Capture the cell that displays the provided text and extract its [x, y] central coordinate. 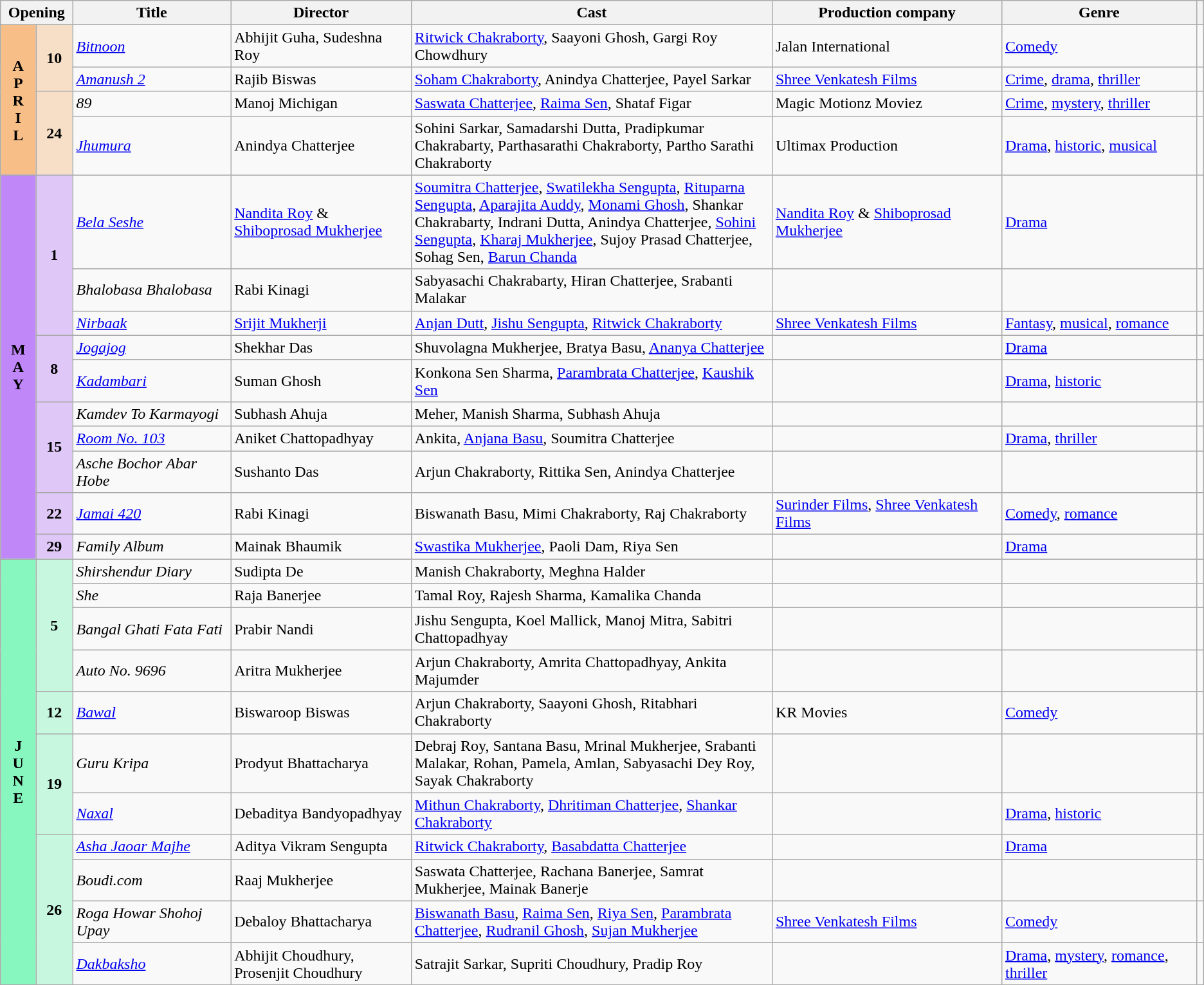
Magic Motionz Moviez [886, 104]
22 [54, 513]
Asha Jaoar Majhe [152, 847]
Srijit Mukherji [322, 323]
Crime, mystery, thriller [1099, 104]
Manoj Michigan [322, 104]
Sohini Sarkar, Samadarshi Dutta, Pradipkumar Chakrabarty, Parthasarathi Chakraborty, Partho Sarathi Chakraborty [592, 145]
She [152, 596]
Ritwick Chakraborty, Saayoni Ghosh, Gargi Roy Chowdhury [592, 46]
APRIL [18, 100]
Naxal [152, 813]
Arjun Chakraborty, Saayoni Ghosh, Ritabhari Chakraborty [592, 713]
Director [322, 13]
Soham Chakraborty, Anindya Chatterjee, Payel Sarkar [592, 79]
24 [54, 133]
Arjun Chakraborty, Amrita Chattopadhyay, Ankita Majumder [592, 670]
Genre [1099, 13]
Biswaroop Biswas [322, 713]
JUNE [18, 772]
Roga Howar Shohoj Upay [152, 921]
29 [54, 547]
Arjun Chakraborty, Rittika Sen, Anindya Chatterjee [592, 471]
Subhash Ahuja [322, 414]
Asche Bochor Abar Hobe [152, 471]
Tamal Roy, Rajesh Sharma, Kamalika Chanda [592, 596]
Ultimax Production [886, 145]
Meher, Manish Sharma, Subhash Ahuja [592, 414]
19 [54, 784]
1 [54, 255]
Saswata Chatterjee, Raima Sen, Shataf Figar [592, 104]
Biswanath Basu, Raima Sen, Riya Sen, Parambrata Chatterjee, Rudranil Ghosh, Sujan Mukherjee [592, 921]
Aritra Mukherjee [322, 670]
Comedy, romance [1099, 513]
89 [152, 104]
Drama, historic, musical [1099, 145]
Production company [886, 13]
Debaloy Bhattacharya [322, 921]
Bhalobasa Bhalobasa [152, 290]
Opening [37, 13]
Prodyut Bhattacharya [322, 763]
Debaditya Bandyopadhyay [322, 813]
Manish Chakraborty, Meghna Halder [592, 571]
Anjan Dutt, Jishu Sengupta, Ritwick Chakraborty [592, 323]
Kamdev To Karmayogi [152, 414]
Kadambari [152, 381]
Suman Ghosh [322, 381]
Konkona Sen Sharma, Parambrata Chatterjee, Kaushik Sen [592, 381]
Sushanto Das [322, 471]
Shekhar Das [322, 347]
KR Movies [886, 713]
Saswata Chatterjee, Rachana Banerjee, Samrat Mukherjee, Mainak Banerje [592, 880]
Surinder Films, Shree Venkatesh Films [886, 513]
Aniket Chattopadhyay [322, 438]
Amanush 2 [152, 79]
Nirbaak [152, 323]
Auto No. 9696 [152, 670]
Drama, mystery, romance, thriller [1099, 964]
Mainak Bhaumik [322, 547]
Drama, thriller [1099, 438]
Family Album [152, 547]
Sabyasachi Chakrabarty, Hiran Chatterjee, Srabanti Malakar [592, 290]
Jamai 420 [152, 513]
Jogajog [152, 347]
Title [152, 13]
15 [54, 446]
Fantasy, musical, romance [1099, 323]
Jhumura [152, 145]
Aditya Vikram Sengupta [322, 847]
Dakbaksho [152, 964]
Anindya Chatterjee [322, 145]
Raja Banerjee [322, 596]
Guru Kripa [152, 763]
Satrajit Sarkar, Supriti Choudhury, Pradip Roy [592, 964]
Swastika Mukherjee, Paoli Dam, Riya Sen [592, 547]
Bangal Ghati Fata Fati [152, 629]
Cast [592, 13]
Boudi.com [152, 880]
Jalan International [886, 46]
Bitnoon [152, 46]
Jishu Sengupta, Koel Mallick, Manoj Mitra, Sabitri Chattopadhyay [592, 629]
Shirshendur Diary [152, 571]
10 [54, 58]
Abhijit Guha, Sudeshna Roy [322, 46]
Rajib Biswas [322, 79]
Sudipta De [322, 571]
Bawal [152, 713]
Bela Seshe [152, 222]
Ankita, Anjana Basu, Soumitra Chatterjee [592, 438]
Biswanath Basu, Mimi Chakraborty, Raj Chakraborty [592, 513]
Abhijit Choudhury, Prosenjit Choudhury [322, 964]
Prabir Nandi [322, 629]
Raaj Mukherjee [322, 880]
Ritwick Chakraborty, Basabdatta Chatterjee [592, 847]
Mithun Chakraborty, Dhritiman Chatterjee, Shankar Chakraborty [592, 813]
Shuvolagna Mukherjee, Bratya Basu, Ananya Chatterjee [592, 347]
Debraj Roy, Santana Basu, Mrinal Mukherjee, Srabanti Malakar, Rohan, Pamela, Amlan, Sabyasachi Dey Roy, Sayak Chakraborty [592, 763]
12 [54, 713]
MAY [18, 367]
Crime, drama, thriller [1099, 79]
5 [54, 625]
26 [54, 910]
Room No. 103 [152, 438]
8 [54, 368]
